Pinpoint the cell where the given text exists, returning its (X, Y) midpoint coordinate. 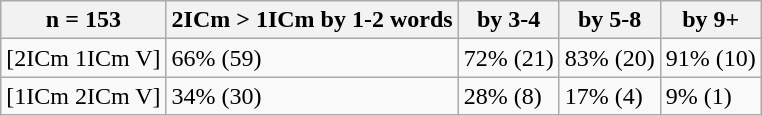
by 5-8 (610, 20)
91% (10) (710, 58)
n = 153 (84, 20)
2ICm > 1ICm by 1-2 words (312, 20)
83% (20) (610, 58)
[2ICm 1ICm V] (84, 58)
34% (30) (312, 96)
17% (4) (610, 96)
72% (21) (508, 58)
by 3-4 (508, 20)
by 9+ (710, 20)
[1ICm 2ICm V] (84, 96)
9% (1) (710, 96)
28% (8) (508, 96)
66% (59) (312, 58)
